Identify which cell holds the provided text, then report its (x, y) central coordinate. 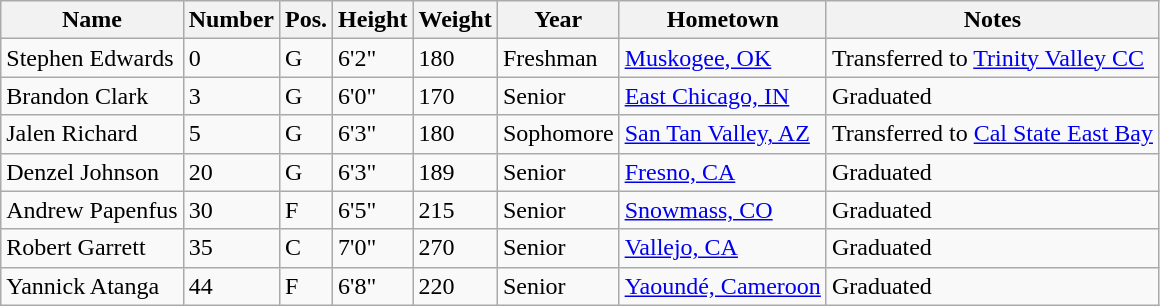
Andrew Papenfus (92, 210)
0 (231, 58)
Vallejo, CA (722, 248)
East Chicago, IN (722, 96)
Height (373, 20)
Robert Garrett (92, 248)
Yaoundé, Cameroon (722, 286)
Muskogee, OK (722, 58)
6'5" (373, 210)
20 (231, 172)
Stephen Edwards (92, 58)
270 (455, 248)
C (306, 248)
Sophomore (558, 134)
Pos. (306, 20)
Notes (992, 20)
Transferred to Trinity Valley CC (992, 58)
44 (231, 286)
215 (455, 210)
170 (455, 96)
Transferred to Cal State East Bay (992, 134)
Number (231, 20)
Name (92, 20)
7'0" (373, 248)
6'0" (373, 96)
35 (231, 248)
Weight (455, 20)
Yannick Atanga (92, 286)
189 (455, 172)
Snowmass, CO (722, 210)
Hometown (722, 20)
Fresno, CA (722, 172)
5 (231, 134)
Denzel Johnson (92, 172)
Year (558, 20)
3 (231, 96)
San Tan Valley, AZ (722, 134)
Jalen Richard (92, 134)
220 (455, 286)
6'8" (373, 286)
30 (231, 210)
Freshman (558, 58)
Brandon Clark (92, 96)
6'2" (373, 58)
